Search for the cell housing the specified text and yield its [x, y] center coordinate. 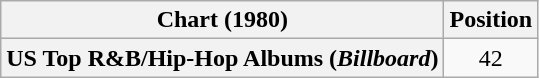
Chart (1980) [222, 20]
US Top R&B/Hip-Hop Albums (Billboard) [222, 58]
Position [491, 20]
42 [491, 58]
